Provide the [x, y] coordinate of the cell's center where the given text is located.  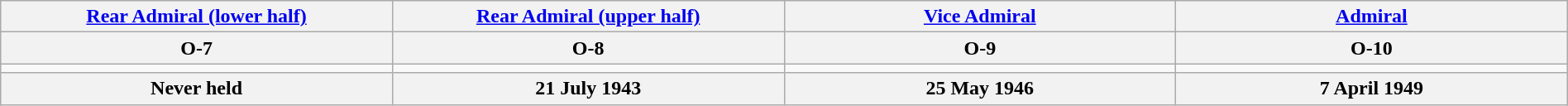
O-9 [980, 48]
7 April 1949 [1372, 89]
O-8 [588, 48]
Never held [197, 89]
21 July 1943 [588, 89]
Rear Admiral (upper half) [588, 17]
25 May 1946 [980, 89]
Rear Admiral (lower half) [197, 17]
O-7 [197, 48]
O-10 [1372, 48]
Admiral [1372, 17]
Vice Admiral [980, 17]
